Identify which cell holds the provided text, then report its (X, Y) central coordinate. 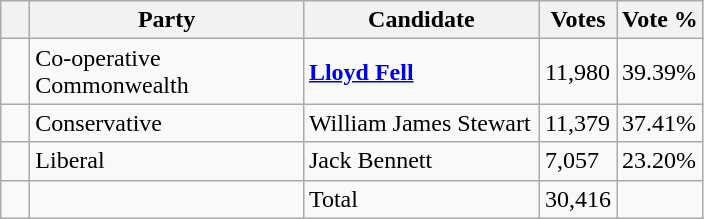
Jack Bennett (421, 161)
Co-operative Commonwealth (167, 72)
Conservative (167, 123)
Vote % (660, 20)
Votes (578, 20)
37.41% (660, 123)
23.20% (660, 161)
Party (167, 20)
Total (421, 199)
11,980 (578, 72)
William James Stewart (421, 123)
7,057 (578, 161)
39.39% (660, 72)
11,379 (578, 123)
Liberal (167, 161)
Candidate (421, 20)
Lloyd Fell (421, 72)
30,416 (578, 199)
